Locate the cell with the specified text and output its [x, y] center coordinate. 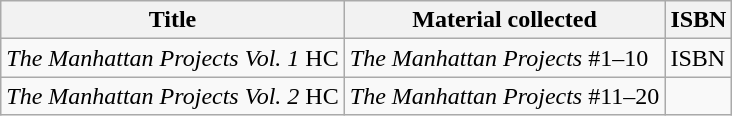
Material collected [504, 20]
The Manhattan Projects Vol. 1 HC [173, 58]
The Manhattan Projects #11–20 [504, 96]
Title [173, 20]
The Manhattan Projects #1–10 [504, 58]
The Manhattan Projects Vol. 2 HC [173, 96]
